Search for the cell housing the specified text and yield its (X, Y) center coordinate. 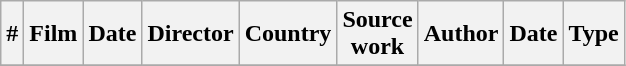
Film (54, 34)
# (12, 34)
Author (461, 34)
Director (190, 34)
Country (288, 34)
Type (594, 34)
Sourcework (378, 34)
